Determine the [x, y] coordinate at the center of the cell enclosing the given text.  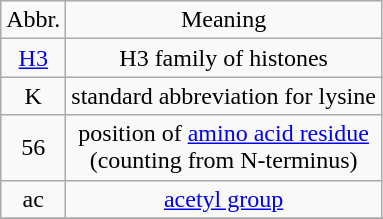
H3 [34, 58]
ac [34, 199]
H3 family of histones [224, 58]
standard abbreviation for lysine [224, 96]
56 [34, 148]
acetyl group [224, 199]
K [34, 96]
Meaning [224, 20]
Abbr. [34, 20]
position of amino acid residue (counting from N-terminus) [224, 148]
